Extract the (x, y) coordinate from the center of the cell holding the provided text.  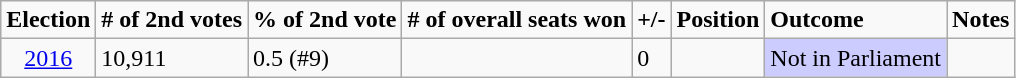
Notes (981, 20)
% of 2nd vote (325, 20)
# of overall seats won (517, 20)
# of 2nd votes (172, 20)
Not in Parliament (856, 58)
Outcome (856, 20)
+/- (652, 20)
Election (48, 20)
0.5 (#9) (325, 58)
10,911 (172, 58)
Position (718, 20)
0 (652, 58)
2016 (48, 58)
